Provide the (x, y) coordinate of the cell's center where the given text is located.  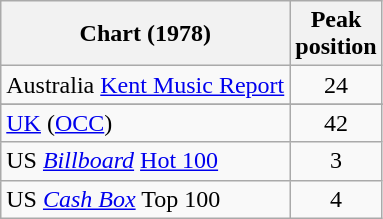
US Billboard Hot 100 (146, 161)
24 (336, 85)
US Cash Box Top 100 (146, 199)
Peakposition (336, 34)
42 (336, 123)
4 (336, 199)
Chart (1978) (146, 34)
Australia Kent Music Report (146, 85)
UK (OCC) (146, 123)
3 (336, 161)
